Extract the [X, Y] coordinate from the center of the cell holding the provided text.  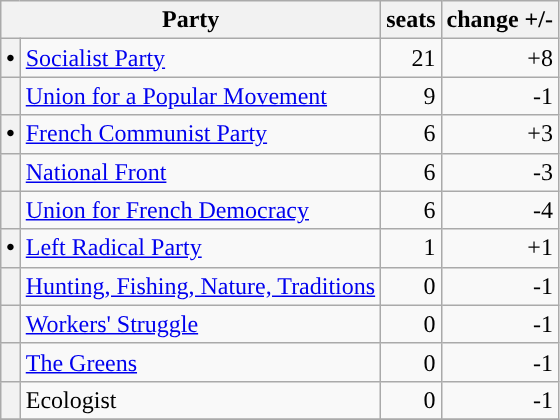
+8 [500, 58]
seats [411, 20]
1 [411, 248]
Ecologist [200, 400]
21 [411, 58]
Workers' Struggle [200, 324]
Party [191, 20]
+3 [500, 134]
Union for a Popular Movement [200, 96]
9 [411, 96]
change +/- [500, 20]
Hunting, Fishing, Nature, Traditions [200, 286]
Socialist Party [200, 58]
-3 [500, 172]
National Front [200, 172]
+1 [500, 248]
The Greens [200, 362]
-4 [500, 210]
Left Radical Party [200, 248]
French Communist Party [200, 134]
Union for French Democracy [200, 210]
